Detect which cell encompasses the target text, then output its [x, y] center coordinate. 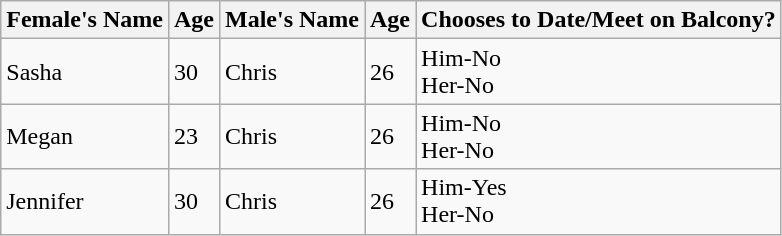
Chooses to Date/Meet on Balcony? [599, 20]
23 [194, 136]
Jennifer [85, 202]
Megan [85, 136]
Him-YesHer-No [599, 202]
Female's Name [85, 20]
Male's Name [292, 20]
Sasha [85, 72]
